Output the [x, y] coordinate of the center of the cell containing the given text.  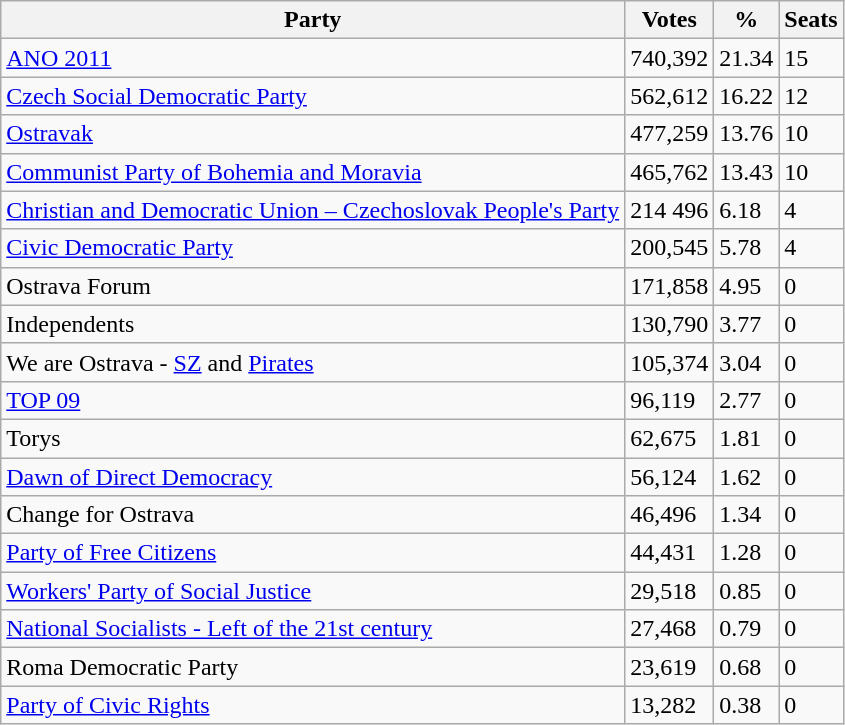
465,762 [670, 172]
5.78 [746, 248]
29,518 [670, 591]
Independents [313, 324]
Ostravak [313, 134]
We are Ostrava - SZ and Pirates [313, 362]
15 [811, 58]
Ostrava Forum [313, 286]
4.95 [746, 286]
44,431 [670, 553]
171,858 [670, 286]
1.81 [746, 438]
105,374 [670, 362]
130,790 [670, 324]
Roma Democratic Party [313, 667]
Party of Free Citizens [313, 553]
13,282 [670, 705]
23,619 [670, 667]
6.18 [746, 210]
Christian and Democratic Union – Czechoslovak People's Party [313, 210]
Communist Party of Bohemia and Moravia [313, 172]
Workers' Party of Social Justice [313, 591]
Votes [670, 20]
214 496 [670, 210]
16.22 [746, 96]
Seats [811, 20]
477,259 [670, 134]
3.77 [746, 324]
ANO 2011 [313, 58]
Party of Civic Rights [313, 705]
0.38 [746, 705]
0.79 [746, 629]
2.77 [746, 400]
Dawn of Direct Democracy [313, 477]
1.34 [746, 515]
1.62 [746, 477]
62,675 [670, 438]
Torys [313, 438]
0.85 [746, 591]
0.68 [746, 667]
200,545 [670, 248]
56,124 [670, 477]
13.76 [746, 134]
National Socialists - Left of the 21st century [313, 629]
13.43 [746, 172]
Change for Ostrava [313, 515]
562,612 [670, 96]
Civic Democratic Party [313, 248]
1.28 [746, 553]
Czech Social Democratic Party [313, 96]
12 [811, 96]
21.34 [746, 58]
TOP 09 [313, 400]
46,496 [670, 515]
27,468 [670, 629]
96,119 [670, 400]
Party [313, 20]
3.04 [746, 362]
% [746, 20]
740,392 [670, 58]
